Scan for the cell matching the given text and deliver its [x, y] coordinate at center. 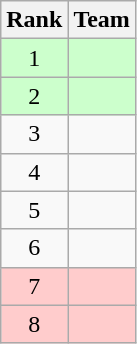
2 [34, 96]
7 [34, 286]
4 [34, 172]
6 [34, 248]
8 [34, 324]
5 [34, 210]
3 [34, 134]
Rank [34, 20]
Team [102, 20]
1 [34, 58]
